Identify which cell holds the provided text, then report its [x, y] central coordinate. 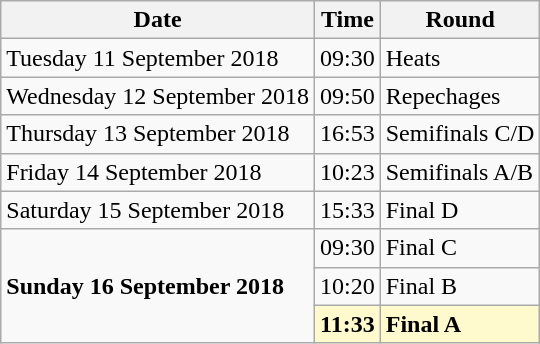
Repechages [460, 96]
10:20 [347, 286]
Heats [460, 58]
Friday 14 September 2018 [158, 172]
Wednesday 12 September 2018 [158, 96]
Semifinals A/B [460, 172]
Thursday 13 September 2018 [158, 134]
Final A [460, 324]
Final B [460, 286]
Date [158, 20]
Tuesday 11 September 2018 [158, 58]
15:33 [347, 210]
11:33 [347, 324]
09:50 [347, 96]
Saturday 15 September 2018 [158, 210]
Round [460, 20]
Sunday 16 September 2018 [158, 286]
Time [347, 20]
Semifinals C/D [460, 134]
Final D [460, 210]
10:23 [347, 172]
Final C [460, 248]
16:53 [347, 134]
